Return (X, Y) of the center of cell containing provided text 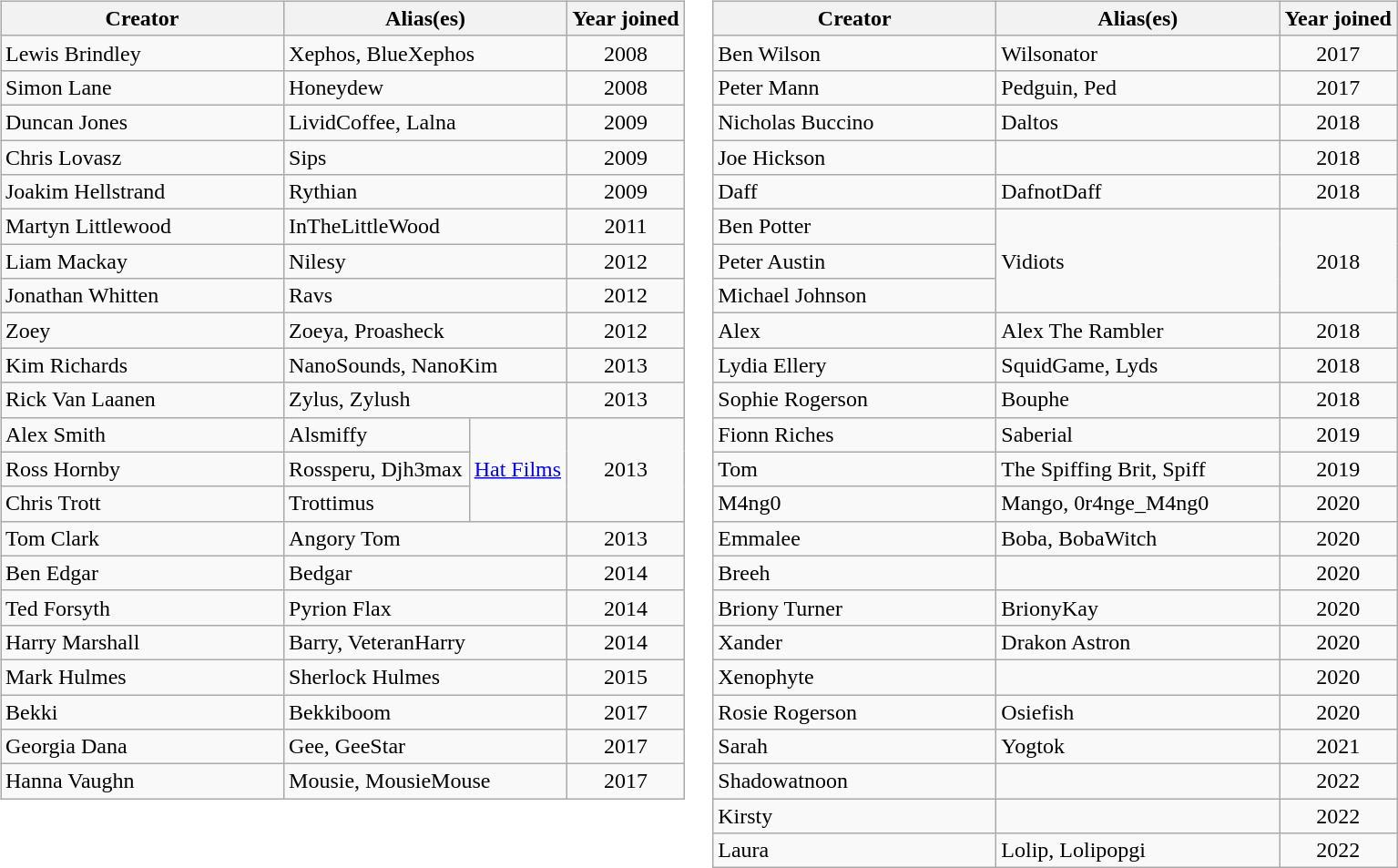
Saberial (1138, 434)
Sophie Rogerson (854, 400)
Martyn Littlewood (142, 227)
Ted Forsyth (142, 608)
2011 (627, 227)
Lydia Ellery (854, 365)
Vidiots (1138, 261)
Pedguin, Ped (1138, 87)
Tom (854, 469)
Liam Mackay (142, 261)
Drakon Astron (1138, 642)
Daltos (1138, 122)
Zoeya, Proasheck (426, 331)
Hat Films (517, 469)
Nicholas Buccino (854, 122)
Kirsty (854, 816)
Nilesy (426, 261)
Peter Austin (854, 261)
Ross Hornby (142, 469)
Breeh (854, 573)
Yogtok (1138, 747)
2021 (1339, 747)
Harry Marshall (142, 642)
LividCoffee, Lalna (426, 122)
Bouphe (1138, 400)
Ben Wilson (854, 53)
Xander (854, 642)
Michael Johnson (854, 296)
Sarah (854, 747)
Laura (854, 851)
Alex (854, 331)
Pyrion Flax (426, 608)
2015 (627, 677)
Chris Trott (142, 504)
Alex The Rambler (1138, 331)
Bekkiboom (426, 711)
Rossperu, Djh3max (377, 469)
Ben Edgar (142, 573)
BrionyKay (1138, 608)
Angory Tom (426, 538)
Trottimus (377, 504)
Xenophyte (854, 677)
Rick Van Laanen (142, 400)
Daff (854, 192)
Sips (426, 158)
Zoey (142, 331)
Lewis Brindley (142, 53)
Jonathan Whitten (142, 296)
Shadowatnoon (854, 781)
Osiefish (1138, 711)
Briony Turner (854, 608)
Georgia Dana (142, 747)
Chris Lovasz (142, 158)
Sherlock Hulmes (426, 677)
The Spiffing Brit, Spiff (1138, 469)
Tom Clark (142, 538)
DafnotDaff (1138, 192)
Mango, 0r4nge_M4ng0 (1138, 504)
Boba, BobaWitch (1138, 538)
Mark Hulmes (142, 677)
SquidGame, Lyds (1138, 365)
Simon Lane (142, 87)
Bekki (142, 711)
InTheLittleWood (426, 227)
Joakim Hellstrand (142, 192)
Honeydew (426, 87)
M4ng0 (854, 504)
Duncan Jones (142, 122)
Alsmiffy (377, 434)
Alex Smith (142, 434)
Kim Richards (142, 365)
Rythian (426, 192)
Zylus, Zylush (426, 400)
Bedgar (426, 573)
Xephos, BlueXephos (426, 53)
Fionn Riches (854, 434)
Peter Mann (854, 87)
Mousie, MousieMouse (426, 781)
Rosie Rogerson (854, 711)
Ben Potter (854, 227)
Hanna Vaughn (142, 781)
Joe Hickson (854, 158)
Barry, VeteranHarry (426, 642)
NanoSounds, NanoKim (426, 365)
Gee, GeeStar (426, 747)
Emmalee (854, 538)
Lolip, Lolipopgi (1138, 851)
Wilsonator (1138, 53)
Ravs (426, 296)
